Detect which cell encompasses the target text, then output its (X, Y) center coordinate. 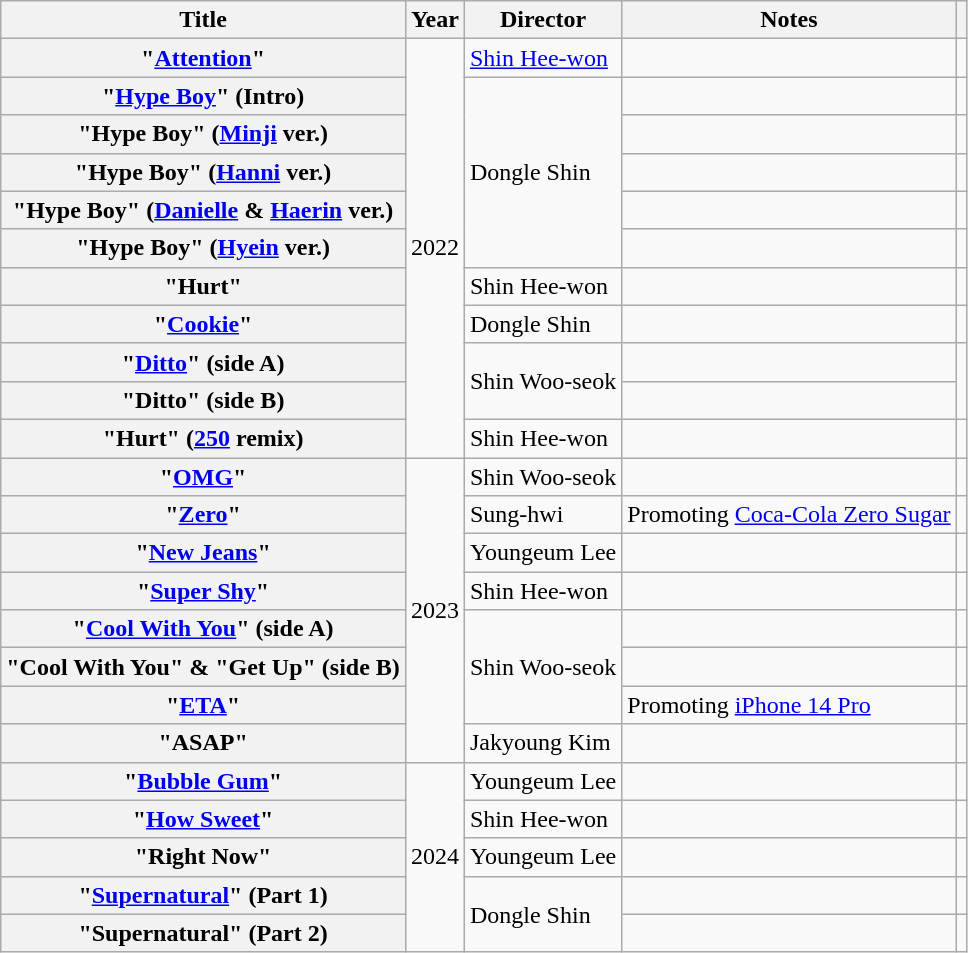
Notes (789, 20)
"Supernatural" (Part 2) (204, 933)
"Super Shy" (204, 591)
"Hurt" (204, 286)
"Cool With You" (side A) (204, 629)
"How Sweet" (204, 819)
"Hype Boy" (Hanni ver.) (204, 172)
"Ditto" (side A) (204, 362)
"New Jeans" (204, 553)
"Hype Boy" (Danielle & Haerin ver.) (204, 210)
Year (434, 20)
Promoting iPhone 14 Pro (789, 705)
"Zero" (204, 515)
"Hurt" (250 remix) (204, 438)
2024 (434, 857)
Sung-hwi (542, 515)
Jakyoung Kim (542, 743)
"OMG" (204, 477)
"ASAP" (204, 743)
"Attention" (204, 58)
"Cookie" (204, 324)
Title (204, 20)
"Ditto" (side B) (204, 400)
"Hype Boy" (Intro) (204, 96)
"Bubble Gum" (204, 781)
"Right Now" (204, 857)
Promoting Coca-Cola Zero Sugar (789, 515)
"Hype Boy" (Minji ver.) (204, 134)
"ETA" (204, 705)
2022 (434, 248)
2023 (434, 610)
"Cool With You" & "Get Up" (side B) (204, 667)
"Supernatural" (Part 1) (204, 895)
"Hype Boy" (Hyein ver.) (204, 248)
Director (542, 20)
